Output the (X, Y) coordinate of the center of the cell containing the given text.  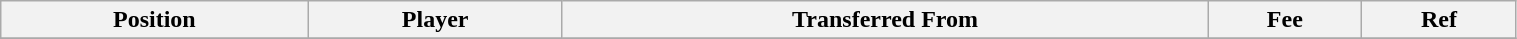
Position (154, 20)
Fee (1285, 20)
Ref (1439, 20)
Player (436, 20)
Transferred From (884, 20)
